Locate the cell with the specified text and output its [X, Y] center coordinate. 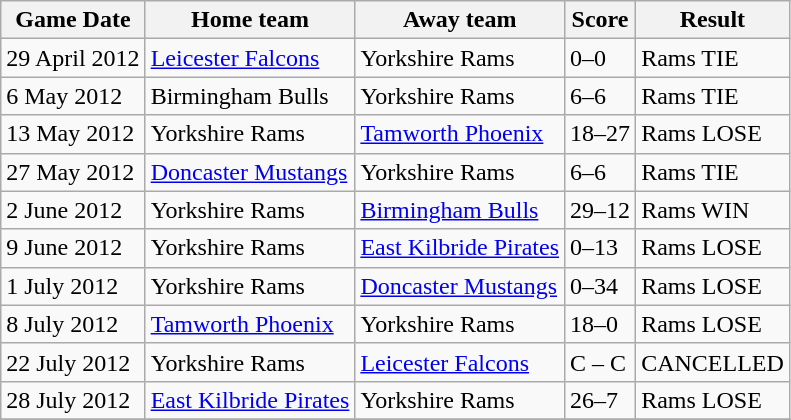
2 June 2012 [73, 210]
Result [713, 20]
Away team [460, 20]
6 May 2012 [73, 96]
28 July 2012 [73, 400]
29 April 2012 [73, 58]
18–27 [600, 134]
C – C [600, 362]
Score [600, 20]
22 July 2012 [73, 362]
0–0 [600, 58]
Rams WIN [713, 210]
0–34 [600, 286]
0–13 [600, 248]
CANCELLED [713, 362]
26–7 [600, 400]
9 June 2012 [73, 248]
8 July 2012 [73, 324]
1 July 2012 [73, 286]
29–12 [600, 210]
13 May 2012 [73, 134]
Home team [250, 20]
18–0 [600, 324]
Game Date [73, 20]
27 May 2012 [73, 172]
